Provide the [X, Y] coordinate of the cell's center where the given text is located.  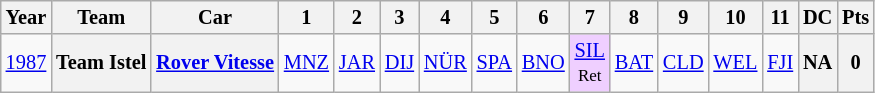
NA [818, 63]
JAR [357, 63]
DIJ [400, 63]
CLD [683, 63]
BAT [634, 63]
7 [590, 17]
9 [683, 17]
Team [101, 17]
SPA [494, 63]
8 [634, 17]
Car [215, 17]
BNO [544, 63]
Team Istel [101, 63]
NÜR [446, 63]
MNZ [306, 63]
Pts [856, 17]
10 [735, 17]
1 [306, 17]
5 [494, 17]
4 [446, 17]
SILRet [590, 63]
0 [856, 63]
WEL [735, 63]
Rover Vitesse [215, 63]
FJI [780, 63]
3 [400, 17]
6 [544, 17]
2 [357, 17]
11 [780, 17]
1987 [26, 63]
Year [26, 17]
DC [818, 17]
